Identify which cell holds the provided text, then report its [X, Y] central coordinate. 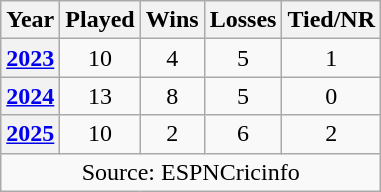
2025 [30, 134]
1 [332, 58]
Source: ESPNCricinfo [191, 172]
Losses [243, 20]
0 [332, 96]
13 [100, 96]
Played [100, 20]
2024 [30, 96]
8 [172, 96]
Wins [172, 20]
6 [243, 134]
2023 [30, 58]
4 [172, 58]
Year [30, 20]
Tied/NR [332, 20]
